Extract the [x, y] coordinate from the center of the cell holding the provided text.  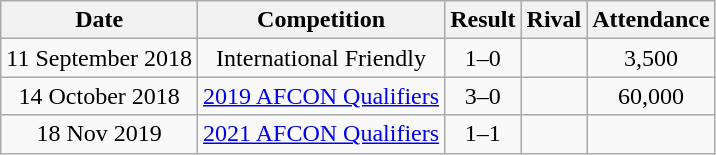
Attendance [651, 20]
60,000 [651, 96]
3–0 [483, 96]
1–0 [483, 58]
3,500 [651, 58]
2019 AFCON Qualifiers [322, 96]
International Friendly [322, 58]
Date [100, 20]
2021 AFCON Qualifiers [322, 134]
1–1 [483, 134]
Rival [554, 20]
18 Nov 2019 [100, 134]
Result [483, 20]
14 October 2018 [100, 96]
11 September 2018 [100, 58]
Competition [322, 20]
